Determine the [x, y] coordinate at the center of the cell enclosing the given text.  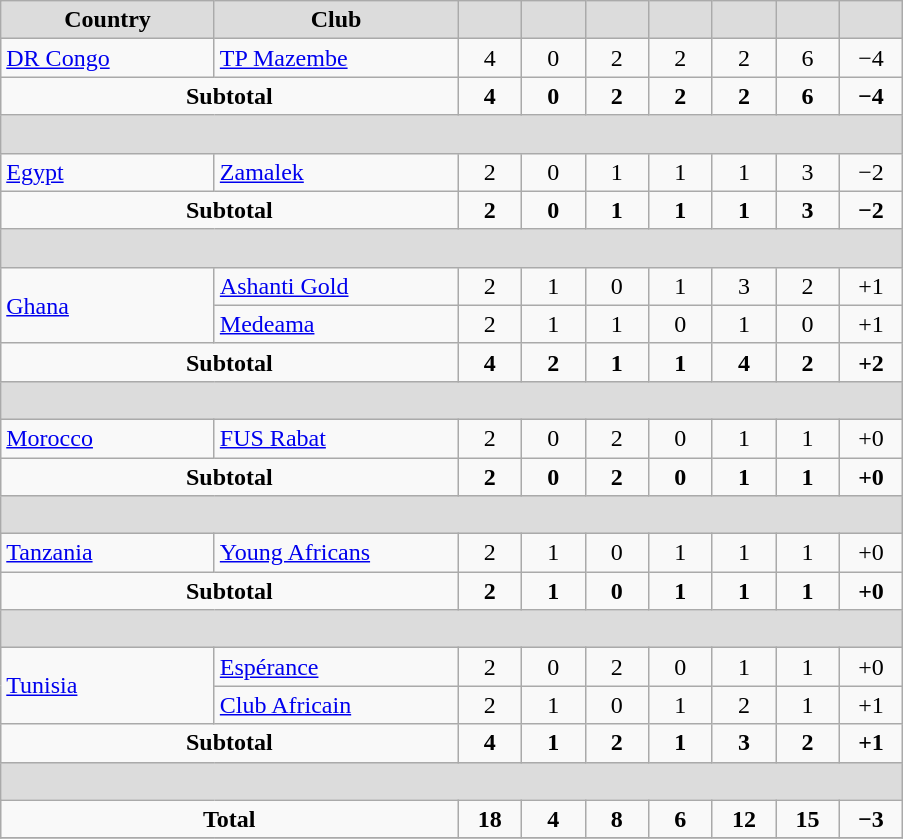
Club [336, 20]
Tunisia [108, 686]
15 [808, 819]
18 [490, 819]
Ghana [108, 305]
8 [617, 819]
−3 [871, 819]
Egypt [108, 172]
Espérance [336, 667]
Total [230, 819]
DR Congo [108, 58]
Country [108, 20]
Ashanti Gold [336, 286]
Medeama [336, 324]
12 [744, 819]
Tanzania [108, 553]
Morocco [108, 438]
Young Africans [336, 553]
Club Africain [336, 705]
+2 [871, 362]
TP Mazembe [336, 58]
Zamalek [336, 172]
FUS Rabat [336, 438]
